Extract the [x, y] coordinate from the center of the cell holding the provided text.  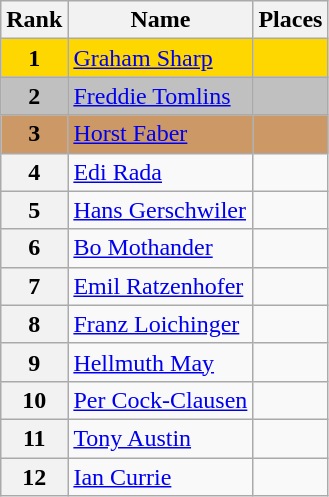
Franz Loichinger [160, 324]
2 [34, 96]
Bo Mothander [160, 248]
Tony Austin [160, 438]
8 [34, 324]
Name [160, 20]
Per Cock-Clausen [160, 400]
Graham Sharp [160, 58]
9 [34, 362]
Hellmuth May [160, 362]
4 [34, 172]
7 [34, 286]
Horst Faber [160, 134]
Edi Rada [160, 172]
3 [34, 134]
Rank [34, 20]
6 [34, 248]
1 [34, 58]
12 [34, 477]
Ian Currie [160, 477]
5 [34, 210]
11 [34, 438]
Places [290, 20]
Freddie Tomlins [160, 96]
Hans Gerschwiler [160, 210]
Emil Ratzenhofer [160, 286]
10 [34, 400]
